Identify which cell holds the provided text, then report its [X, Y] central coordinate. 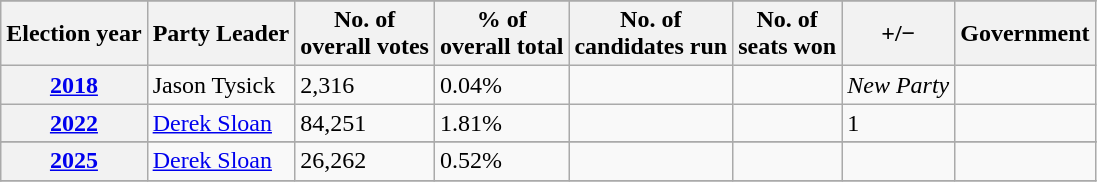
1 [898, 123]
No. ofcandidates run [651, 34]
No. ofseats won [788, 34]
2,316 [365, 85]
2018 [74, 85]
0.04% [501, 85]
84,251 [365, 123]
New Party [898, 85]
+/− [898, 34]
1.81% [501, 123]
2022 [74, 123]
% ofoverall total [501, 34]
Jason Tysick [221, 85]
Election year [74, 34]
Party Leader [221, 34]
Government [1025, 34]
26,262 [365, 161]
0.52% [501, 161]
No. ofoverall votes [365, 34]
2025 [74, 161]
